Output the (X, Y) coordinate of the center of the cell containing the given text.  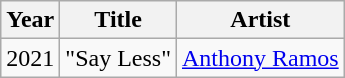
"Say Less" (118, 58)
Year (30, 20)
Title (118, 20)
Artist (260, 20)
Anthony Ramos (260, 58)
2021 (30, 58)
